Detect which cell encompasses the target text, then output its (x, y) center coordinate. 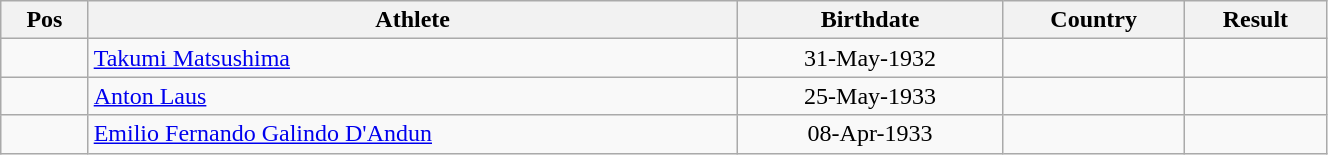
Country (1094, 20)
Result (1255, 20)
Anton Laus (412, 96)
31-May-1932 (870, 58)
Birthdate (870, 20)
Takumi Matsushima (412, 58)
Pos (44, 20)
08-Apr-1933 (870, 134)
Athlete (412, 20)
25-May-1933 (870, 96)
Emilio Fernando Galindo D'Andun (412, 134)
